Locate the cell with the specified text and output its (X, Y) center coordinate. 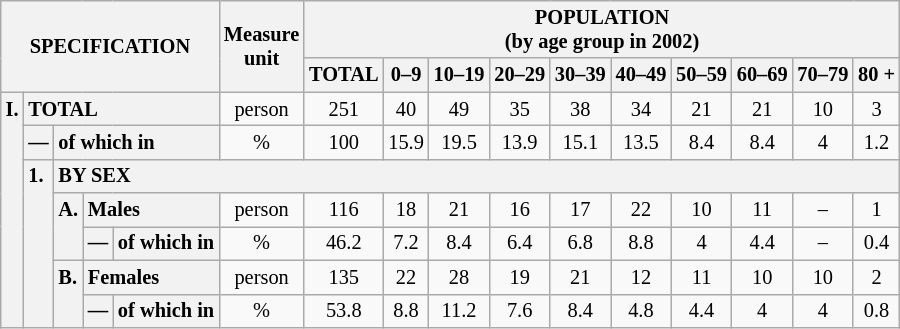
1 (876, 210)
40 (406, 109)
12 (642, 277)
A. (68, 226)
1. (38, 243)
7.6 (520, 311)
0.4 (876, 243)
6.8 (580, 243)
POPULATION (by age group in 2002) (602, 29)
15.9 (406, 142)
70–79 (824, 75)
4.8 (642, 311)
13.5 (642, 142)
0–9 (406, 75)
116 (344, 210)
19 (520, 277)
SPECIFICATION (110, 46)
28 (460, 277)
10–19 (460, 75)
1.2 (876, 142)
11.2 (460, 311)
Measure unit (262, 46)
15.1 (580, 142)
6.4 (520, 243)
16 (520, 210)
40–49 (642, 75)
7.2 (406, 243)
46.2 (344, 243)
13.9 (520, 142)
50–59 (702, 75)
BY SEX (477, 176)
251 (344, 109)
2 (876, 277)
49 (460, 109)
19.5 (460, 142)
Males (151, 210)
53.8 (344, 311)
135 (344, 277)
30–39 (580, 75)
Females (151, 277)
I. (12, 210)
100 (344, 142)
17 (580, 210)
60–69 (762, 75)
80 + (876, 75)
34 (642, 109)
18 (406, 210)
35 (520, 109)
20–29 (520, 75)
38 (580, 109)
3 (876, 109)
0.8 (876, 311)
B. (68, 294)
